Scan for the cell matching the given text and deliver its (X, Y) coordinate at center. 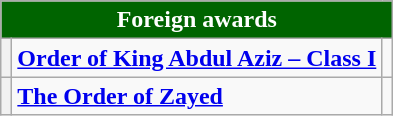
Foreign awards (197, 20)
Order of King Abdul Aziz – Class I (197, 58)
The Order of Zayed (197, 96)
